Search for the cell housing the specified text and yield its [x, y] center coordinate. 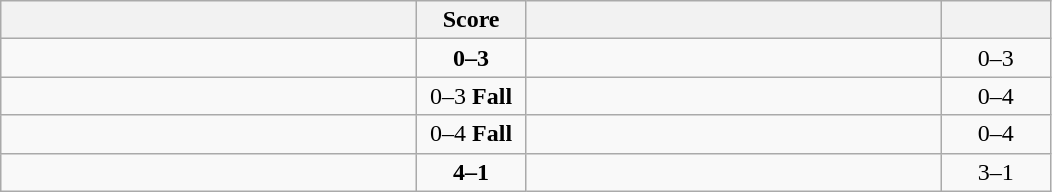
Score [472, 20]
0–3 Fall [472, 96]
4–1 [472, 172]
0–4 Fall [472, 134]
3–1 [996, 172]
